Detect which cell encompasses the target text, then output its (X, Y) center coordinate. 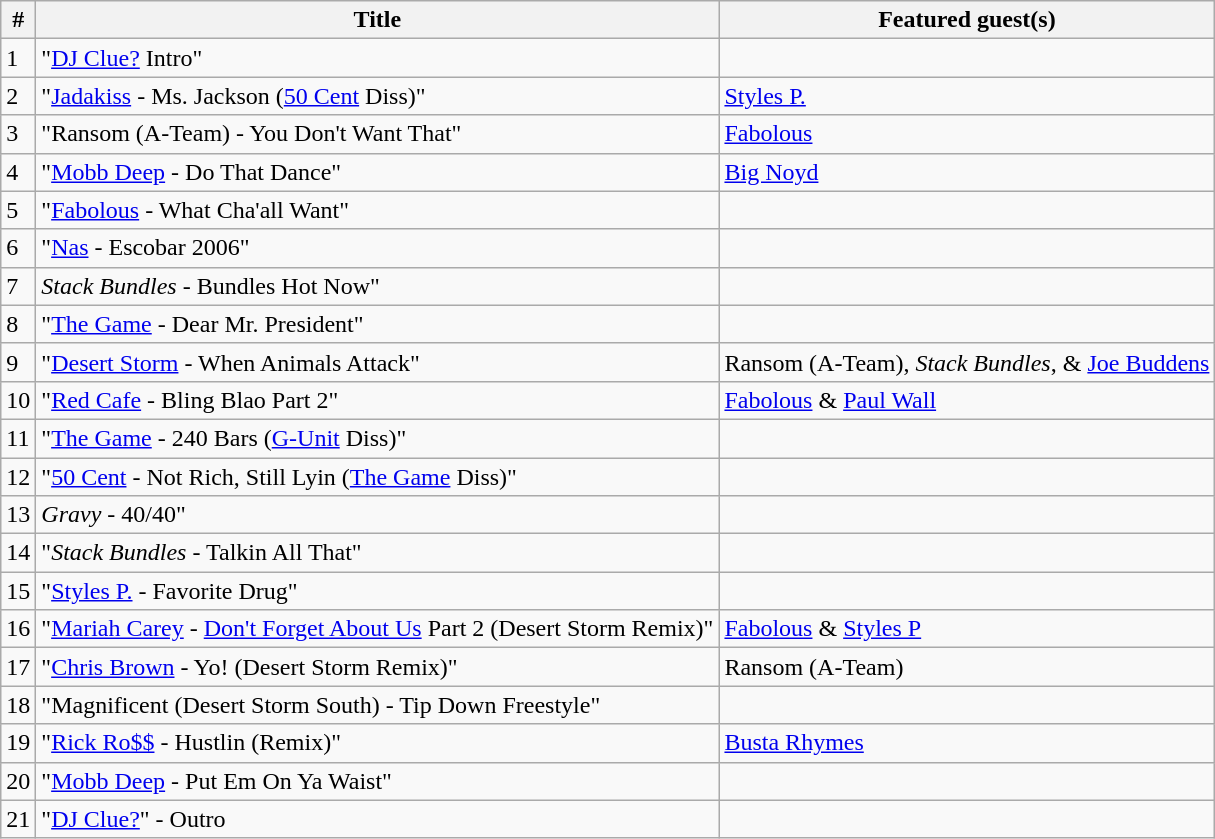
21 (18, 819)
Stack Bundles - Bundles Hot Now" (378, 286)
1 (18, 58)
"The Game - Dear Mr. President" (378, 324)
19 (18, 743)
"Red Cafe - Bling Blao Part 2" (378, 400)
"Rick Ro$$ - Hustlin (Remix)" (378, 743)
14 (18, 553)
"Chris Brown - Yo! (Desert Storm Remix)" (378, 667)
# (18, 20)
Fabolous (967, 134)
"DJ Clue?" - Outro (378, 819)
Gravy - 40/40" (378, 515)
4 (18, 172)
11 (18, 438)
13 (18, 515)
12 (18, 477)
"50 Cent - Not Rich, Still Lyin (The Game Diss)" (378, 477)
"Nas - Escobar 2006" (378, 248)
"Ransom (A-Team) - You Don't Want That" (378, 134)
Featured guest(s) (967, 20)
3 (18, 134)
Fabolous & Paul Wall (967, 400)
16 (18, 629)
17 (18, 667)
9 (18, 362)
Fabolous & Styles P (967, 629)
8 (18, 324)
Big Noyd (967, 172)
"Jadakiss - Ms. Jackson (50 Cent Diss)" (378, 96)
7 (18, 286)
"DJ Clue? Intro" (378, 58)
"Mariah Carey - Don't Forget About Us Part 2 (Desert Storm Remix)" (378, 629)
Title (378, 20)
"Desert Storm - When Animals Attack" (378, 362)
Ransom (A-Team) (967, 667)
Ransom (A-Team), Stack Bundles, & Joe Buddens (967, 362)
"Magnificent (Desert Storm South) - Tip Down Freestyle" (378, 705)
"Fabolous - What Cha'all Want" (378, 210)
"Stack Bundles - Talkin All That" (378, 553)
"Mobb Deep - Do That Dance" (378, 172)
15 (18, 591)
6 (18, 248)
18 (18, 705)
Busta Rhymes (967, 743)
"The Game - 240 Bars (G-Unit Diss)" (378, 438)
2 (18, 96)
Styles P. (967, 96)
10 (18, 400)
20 (18, 781)
5 (18, 210)
"Mobb Deep - Put Em On Ya Waist" (378, 781)
"Styles P. - Favorite Drug" (378, 591)
